Pinpoint the cell where the given text exists, returning its (X, Y) midpoint coordinate. 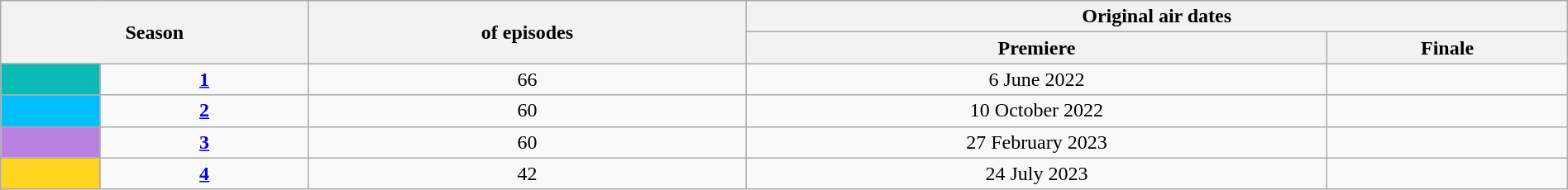
of episodes (528, 32)
1 (203, 79)
6 June 2022 (1037, 79)
27 February 2023 (1037, 142)
66 (528, 79)
Season (155, 32)
3 (203, 142)
42 (528, 173)
24 July 2023 (1037, 173)
10 October 2022 (1037, 111)
4 (203, 173)
Premiere (1037, 48)
Finale (1447, 48)
Original air dates (1156, 17)
2 (203, 111)
